Provide the (X, Y) coordinate of the cell's center where the given text is located.  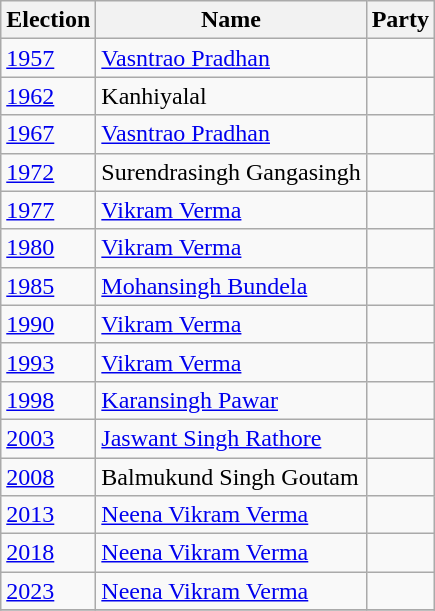
Jaswant Singh Rathore (231, 438)
1957 (48, 58)
Surendrasingh Gangasingh (231, 172)
Election (48, 20)
Karansingh Pawar (231, 400)
2018 (48, 553)
2023 (48, 591)
1972 (48, 172)
1967 (48, 134)
1977 (48, 210)
Name (231, 20)
Mohansingh Bundela (231, 286)
1990 (48, 324)
2008 (48, 477)
Kanhiyalal (231, 96)
1993 (48, 362)
1980 (48, 248)
2003 (48, 438)
1985 (48, 286)
Party (400, 20)
Balmukund Singh Goutam (231, 477)
2013 (48, 515)
1998 (48, 400)
1962 (48, 96)
